Return the (x, y) coordinate for the center point of the cell that contains the specified text.  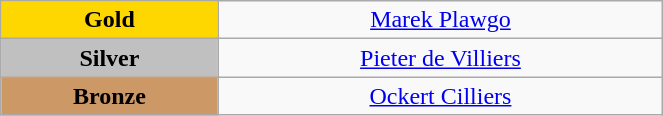
Bronze (110, 96)
Marek Plawgo (440, 20)
Pieter de Villiers (440, 58)
Ockert Cilliers (440, 96)
Silver (110, 58)
Gold (110, 20)
